Return [x, y] of the center of cell containing provided text 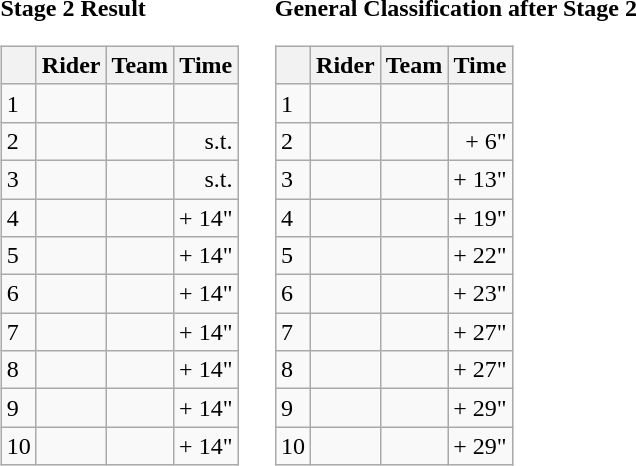
+ 23" [480, 294]
+ 22" [480, 256]
+ 6" [480, 141]
+ 13" [480, 179]
+ 19" [480, 217]
